Pinpoint the cell where the given text exists, returning its [X, Y] midpoint coordinate. 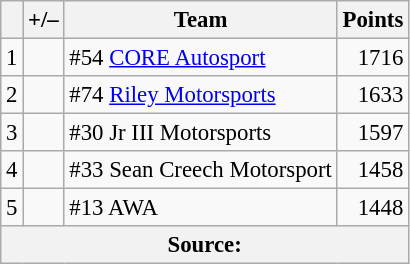
Team [200, 20]
1633 [372, 95]
+/– [44, 20]
#13 AWA [200, 208]
1448 [372, 208]
1597 [372, 133]
Points [372, 20]
#33 Sean Creech Motorsport [200, 170]
3 [12, 133]
#54 CORE Autosport [200, 58]
Source: [205, 245]
#30 Jr III Motorsports [200, 133]
1716 [372, 58]
2 [12, 95]
#74 Riley Motorsports [200, 95]
1458 [372, 170]
5 [12, 208]
4 [12, 170]
1 [12, 58]
